Return (x, y) of the center of cell containing provided text 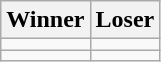
Loser (125, 20)
Winner (46, 20)
